Scan for the cell matching the given text and deliver its (x, y) coordinate at center. 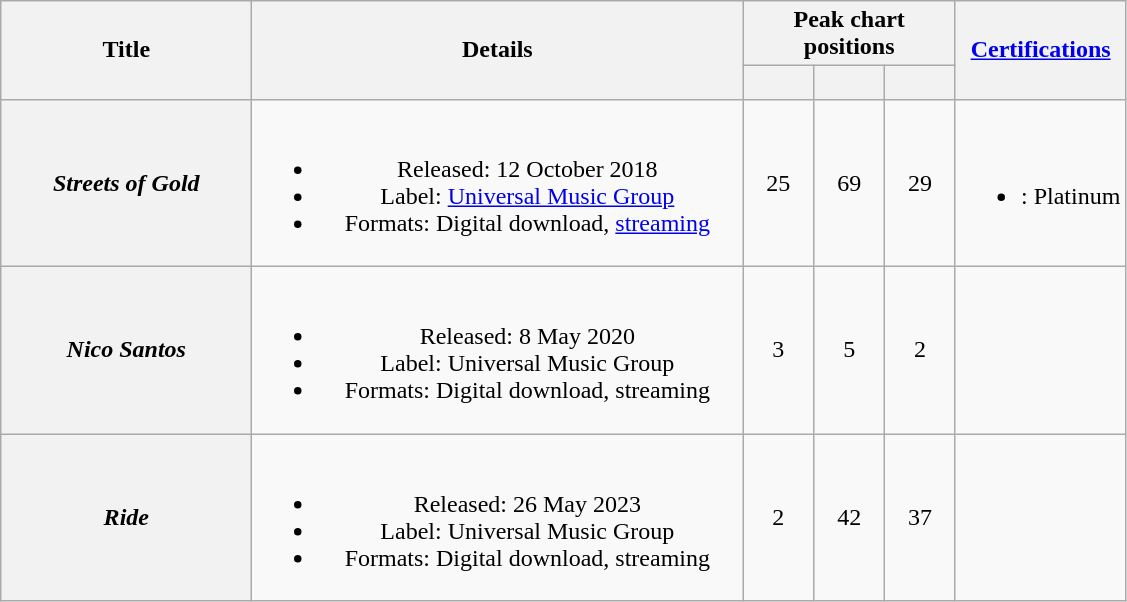
37 (920, 518)
Certifications (1040, 50)
69 (850, 182)
Nico Santos (126, 350)
Peak chart positions (850, 34)
25 (778, 182)
Streets of Gold (126, 182)
42 (850, 518)
Released: 26 May 2023Label: Universal Music GroupFormats: Digital download, streaming (498, 518)
Ride (126, 518)
Details (498, 50)
Title (126, 50)
3 (778, 350)
5 (850, 350)
29 (920, 182)
Released: 8 May 2020Label: Universal Music GroupFormats: Digital download, streaming (498, 350)
: Platinum (1040, 182)
Released: 12 October 2018Label: Universal Music GroupFormats: Digital download, streaming (498, 182)
